Extract the (x, y) coordinate from the center of the cell holding the provided text.  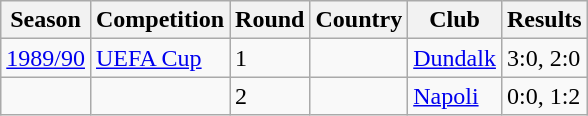
3:0, 2:0 (544, 58)
Club (455, 20)
Country (359, 20)
Results (544, 20)
Dundalk (455, 58)
2 (270, 96)
0:0, 1:2 (544, 96)
Round (270, 20)
1989/90 (46, 58)
Napoli (455, 96)
1 (270, 58)
Competition (160, 20)
UEFA Cup (160, 58)
Season (46, 20)
